Return (x, y) of the center of cell containing provided text 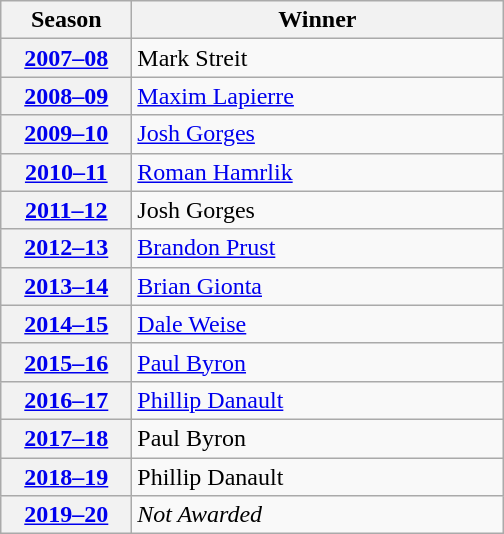
Brandon Prust (318, 248)
2013–14 (66, 286)
2014–15 (66, 324)
Maxim Lapierre (318, 96)
Season (66, 20)
2016–17 (66, 400)
2012–13 (66, 248)
Not Awarded (318, 515)
Dale Weise (318, 324)
Mark Streit (318, 58)
2017–18 (66, 438)
Winner (318, 20)
2019–20 (66, 515)
2010–11 (66, 172)
2007–08 (66, 58)
2015–16 (66, 362)
2018–19 (66, 477)
Roman Hamrlik (318, 172)
Brian Gionta (318, 286)
2011–12 (66, 210)
2008–09 (66, 96)
2009–10 (66, 134)
